Scan for the cell matching the given text and deliver its [X, Y] coordinate at center. 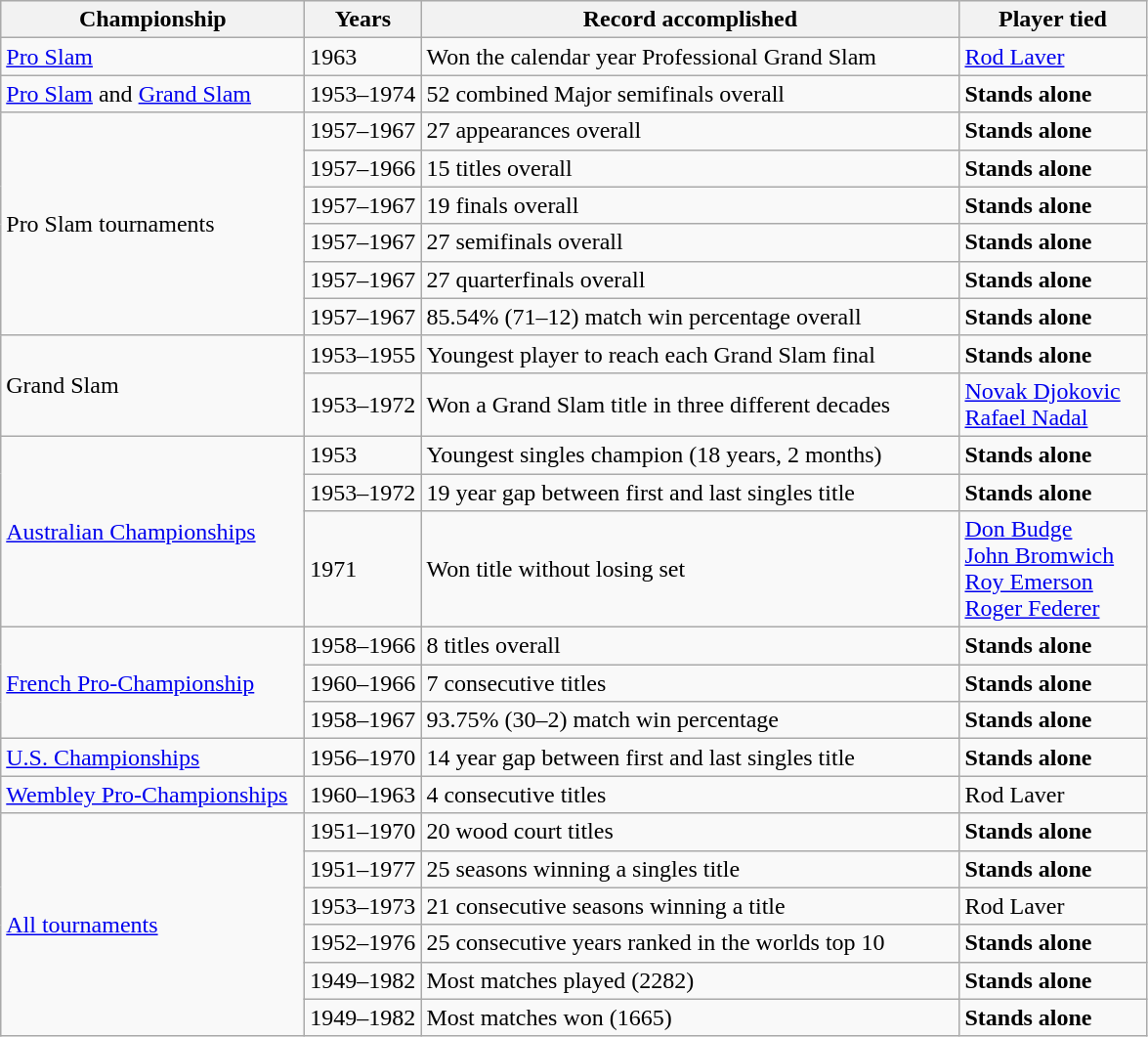
85.54% (71–12) match win percentage overall [690, 317]
Pro Slam tournaments [152, 224]
Australian Championships [152, 532]
15 titles overall [690, 168]
19 finals overall [690, 205]
1953–1973 [363, 906]
Grand Slam [152, 385]
Don BudgeJohn BromwichRoy EmersonRoger Federer [1053, 569]
1971 [363, 569]
Pro Slam [152, 57]
4 consecutive titles [690, 795]
1960–1966 [363, 683]
Youngest player to reach each Grand Slam final [690, 354]
21 consecutive seasons winning a title [690, 906]
93.75% (30–2) match win percentage [690, 720]
U.S. Championships [152, 757]
Won title without losing set [690, 569]
Championship [152, 20]
25 consecutive years ranked in the worlds top 10 [690, 943]
1953–1955 [363, 354]
1951–1970 [363, 832]
7 consecutive titles [690, 683]
Won a Grand Slam title in three different decades [690, 405]
Pro Slam and Grand Slam [152, 94]
1963 [363, 57]
Novak Djokovic Rafael Nadal [1053, 405]
20 wood court titles [690, 832]
8 titles overall [690, 646]
French Pro-Championship [152, 683]
Won the calendar year Professional Grand Slam [690, 57]
27 quarterfinals overall [690, 280]
1956–1970 [363, 757]
52 combined Major semifinals overall [690, 94]
1953 [363, 454]
Record accomplished [690, 20]
1953–1974 [363, 94]
25 seasons winning a singles title [690, 869]
27 appearances overall [690, 131]
1957–1966 [363, 168]
Most matches won (1665) [690, 1017]
1958–1966 [363, 646]
Youngest singles champion (18 years, 2 months) [690, 454]
1951–1977 [363, 869]
Wembley Pro-Championships [152, 795]
19 year gap between first and last singles title [690, 492]
Player tied [1053, 20]
1960–1963 [363, 795]
1958–1967 [363, 720]
1952–1976 [363, 943]
All tournaments [152, 925]
27 semifinals overall [690, 242]
Years [363, 20]
Most matches played (2282) [690, 980]
14 year gap between first and last singles title [690, 757]
